Detect which cell encompasses the target text, then output its [x, y] center coordinate. 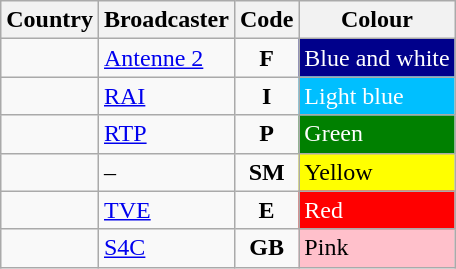
SM [266, 172]
Code [266, 20]
F [266, 58]
Light blue [377, 96]
S4C [166, 248]
Antenne 2 [166, 58]
– [166, 172]
Pink [377, 248]
P [266, 134]
TVE [166, 210]
Broadcaster [166, 20]
Red [377, 210]
GB [266, 248]
RAI [166, 96]
Yellow [377, 172]
Blue and white [377, 58]
E [266, 210]
RTP [166, 134]
Green [377, 134]
Country [50, 20]
Colour [377, 20]
I [266, 96]
